Capture the cell that displays the provided text and extract its (x, y) central coordinate. 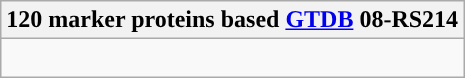
120 marker proteins based GTDB 08-RS214 (232, 20)
